Output the [X, Y] coordinate of the center of the cell containing the given text.  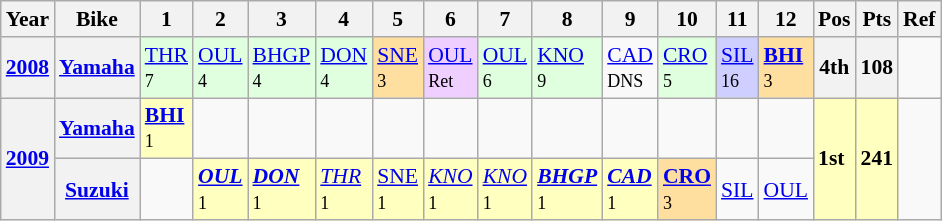
CAD1 [630, 190]
BHI3 [786, 68]
Suzuki [97, 190]
BHGP4 [282, 68]
OULRet [450, 68]
Ref [919, 19]
OUL1 [220, 190]
Year [28, 19]
OUL [786, 190]
CRO3 [687, 190]
THR1 [344, 190]
6 [450, 19]
1st [834, 159]
11 [738, 19]
3 [282, 19]
2008 [28, 68]
Bike [97, 19]
4th [834, 68]
SIL [738, 190]
OUL4 [220, 68]
8 [567, 19]
BHI1 [166, 128]
DON1 [282, 190]
DON4 [344, 68]
9 [630, 19]
241 [878, 159]
SNE1 [398, 190]
1 [166, 19]
Pos [834, 19]
CRO5 [687, 68]
5 [398, 19]
THR7 [166, 68]
OUL6 [506, 68]
10 [687, 19]
2 [220, 19]
SNE3 [398, 68]
4 [344, 19]
108 [878, 68]
KNO9 [567, 68]
12 [786, 19]
2009 [28, 159]
BHGP1 [567, 190]
SIL16 [738, 68]
Pts [878, 19]
7 [506, 19]
CADDNS [630, 68]
